Return [X, Y] of the center of cell containing provided text 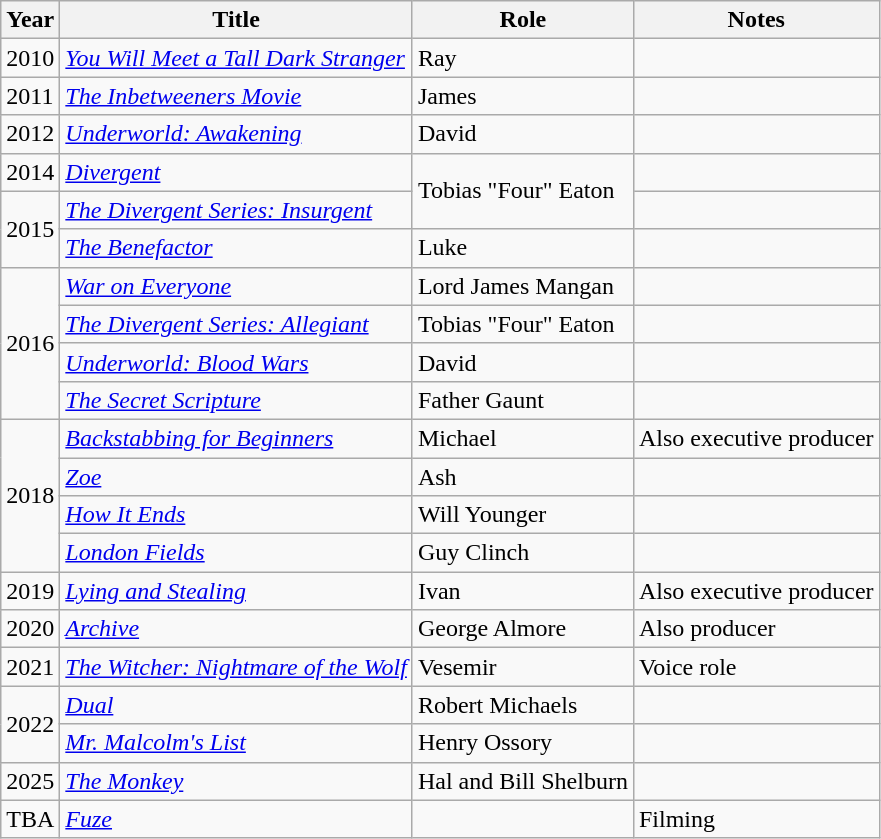
Notes [756, 20]
Ash [522, 477]
George Almore [522, 629]
2015 [30, 229]
2022 [30, 724]
Filming [756, 819]
The Inbetweeners Movie [236, 96]
Lying and Stealing [236, 591]
The Benefactor [236, 248]
War on Everyone [236, 286]
Vesemir [522, 667]
James [522, 96]
Mr. Malcolm's List [236, 743]
How It Ends [236, 515]
2025 [30, 781]
Role [522, 20]
2019 [30, 591]
2014 [30, 172]
Luke [522, 248]
Year [30, 20]
2010 [30, 58]
Title [236, 20]
You Will Meet a Tall Dark Stranger [236, 58]
Zoe [236, 477]
TBA [30, 819]
Father Gaunt [522, 400]
The Divergent Series: Insurgent [236, 210]
Underworld: Awakening [236, 134]
2018 [30, 495]
2020 [30, 629]
2021 [30, 667]
Hal and Bill Shelburn [522, 781]
Divergent [236, 172]
Underworld: Blood Wars [236, 362]
Voice role [756, 667]
Ivan [522, 591]
Robert Michaels [522, 705]
2012 [30, 134]
Henry Ossory [522, 743]
Lord James Mangan [522, 286]
Fuze [236, 819]
Backstabbing for Beginners [236, 438]
2011 [30, 96]
Ray [522, 58]
2016 [30, 343]
Will Younger [522, 515]
Michael [522, 438]
Guy Clinch [522, 553]
Archive [236, 629]
Dual [236, 705]
The Witcher: Nightmare of the Wolf [236, 667]
London Fields [236, 553]
The Divergent Series: Allegiant [236, 324]
The Monkey [236, 781]
Also producer [756, 629]
The Secret Scripture [236, 400]
